Return (X, Y) of the center of cell containing provided text 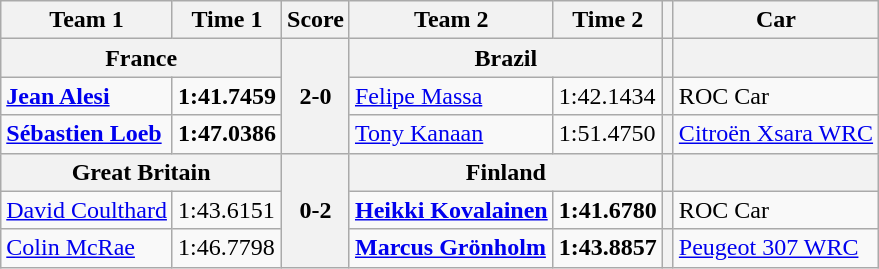
1:41.6780 (608, 210)
Car (776, 20)
1:42.1434 (608, 96)
1:43.6151 (226, 210)
Time 1 (226, 20)
Brazil (506, 58)
2-0 (316, 96)
France (142, 58)
1:47.0386 (226, 134)
1:43.8857 (608, 248)
Felipe Massa (451, 96)
Score (316, 20)
0-2 (316, 210)
Jean Alesi (87, 96)
Finland (506, 172)
Citroën Xsara WRC (776, 134)
Sébastien Loeb (87, 134)
Peugeot 307 WRC (776, 248)
Great Britain (142, 172)
Colin McRae (87, 248)
David Coulthard (87, 210)
Tony Kanaan (451, 134)
Team 2 (451, 20)
1:46.7798 (226, 248)
Heikki Kovalainen (451, 210)
Team 1 (87, 20)
Marcus Grönholm (451, 248)
1:51.4750 (608, 134)
1:41.7459 (226, 96)
Time 2 (608, 20)
